Return the [x, y] coordinate for the center point of the cell that contains the specified text.  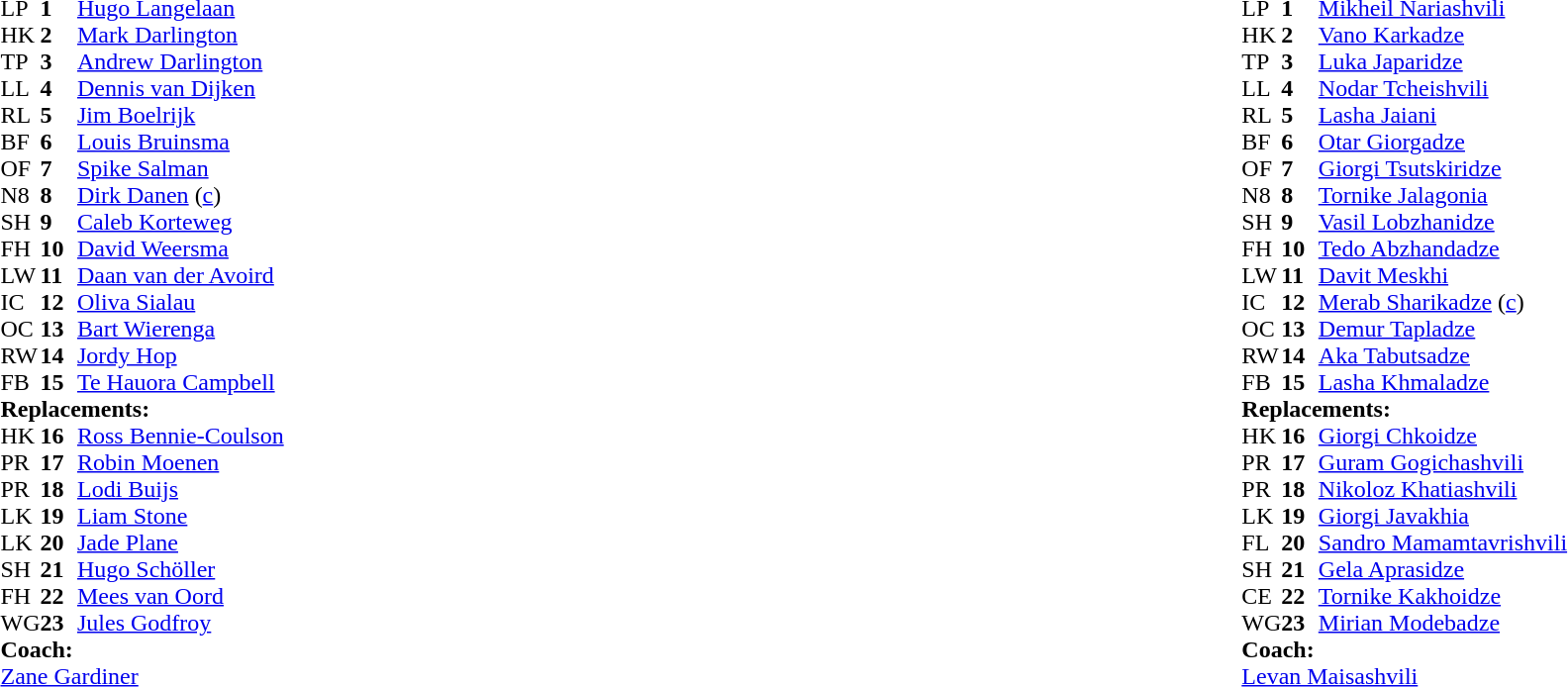
Daan van der Avoird [180, 275]
Robin Moenen [180, 463]
Jim Boelrijk [180, 115]
Spike Salman [180, 168]
Mirian Modebadze [1443, 624]
Giorgi Javakhia [1443, 517]
Demur Tapladze [1443, 329]
Oliva Sialau [180, 303]
Aka Tabutsadze [1443, 356]
Lodi Buijs [180, 489]
CE [1261, 596]
Guram Gogichashvili [1443, 463]
Louis Bruinsma [180, 143]
Tedo Abzhandadze [1443, 249]
Andrew Darlington [180, 61]
Vasil Lobzhanidze [1443, 222]
Jade Plane [180, 542]
Liam Stone [180, 517]
David Weersma [180, 249]
Luka Japaridze [1443, 61]
FL [1261, 542]
Nikoloz Khatiashvili [1443, 489]
Caleb Korteweg [180, 222]
Gela Aprasidze [1443, 570]
Otar Giorgadze [1443, 143]
Lasha Jaiani [1443, 115]
Dennis van Dijken [180, 89]
Te Hauora Campbell [180, 382]
Jules Godfroy [180, 624]
Dirk Danen (c) [180, 196]
Mees van Oord [180, 596]
Sandro Mamamtavrishvili [1443, 542]
Ross Bennie-Coulson [180, 436]
Jordy Hop [180, 356]
Merab Sharikadze (c) [1443, 303]
Davit Meskhi [1443, 275]
Hugo Schöller [180, 570]
Bart Wierenga [180, 329]
Lasha Khmaladze [1443, 382]
Giorgi Tsutskiridze [1443, 168]
Tornike Jalagonia [1443, 196]
Mark Darlington [180, 36]
Vano Karkadze [1443, 36]
Giorgi Chkoidze [1443, 436]
Tornike Kakhoidze [1443, 596]
Nodar Tcheishvili [1443, 89]
